Provide the [X, Y] coordinate of the cell's center where the given text is located.  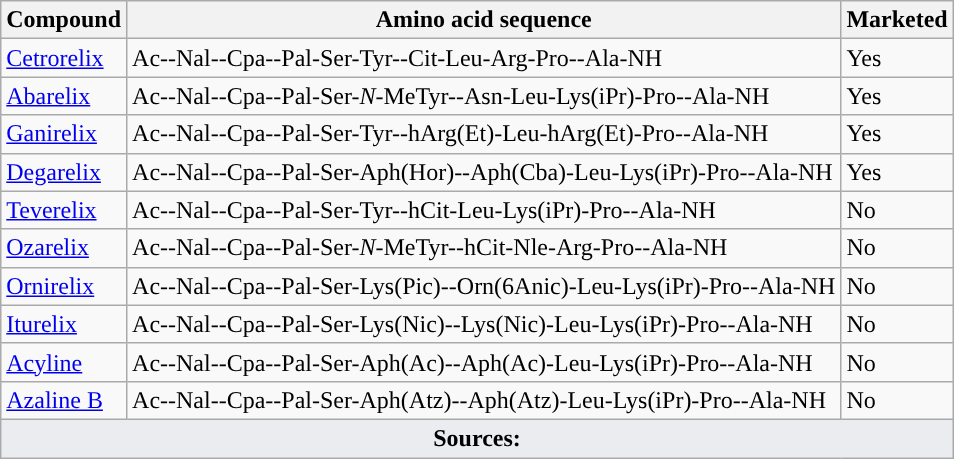
Acyline [64, 362]
Amino acid sequence [484, 20]
Ganirelix [64, 134]
Ac--Nal--Cpa--Pal-Ser-Aph(Ac)--Aph(Ac)-Leu-Lys(iPr)-Pro--Ala-NH [484, 362]
Marketed [897, 20]
Compound [64, 20]
Azaline B [64, 400]
Teverelix [64, 210]
Sources: [477, 438]
Ac--Nal--Cpa--Pal-Ser-Tyr--hArg(Et)-Leu-hArg(Et)-Pro--Ala-NH [484, 134]
Ac--Nal--Cpa--Pal-Ser-Lys(Nic)--Lys(Nic)-Leu-Lys(iPr)-Pro--Ala-NH [484, 324]
Ac--Nal--Cpa--Pal-Ser-Tyr--Cit-Leu-Arg-Pro--Ala-NH [484, 58]
Abarelix [64, 96]
Ac--Nal--Cpa--Pal-Ser-Lys(Pic)--Orn(6Anic)-Leu-Lys(iPr)-Pro--Ala-NH [484, 286]
Degarelix [64, 172]
Iturelix [64, 324]
Ac--Nal--Cpa--Pal-Ser-Aph(Hor)--Aph(Cba)-Leu-Lys(iPr)-Pro--Ala-NH [484, 172]
Ozarelix [64, 248]
Ac--Nal--Cpa--Pal-Ser-Aph(Atz)--Aph(Atz)-Leu-Lys(iPr)-Pro--Ala-NH [484, 400]
Ornirelix [64, 286]
Ac--Nal--Cpa--Pal-Ser-N-MeTyr--Asn-Leu-Lys(iPr)-Pro--Ala-NH [484, 96]
Ac--Nal--Cpa--Pal-Ser-N-MeTyr--hCit-Nle-Arg-Pro--Ala-NH [484, 248]
Ac--Nal--Cpa--Pal-Ser-Tyr--hCit-Leu-Lys(iPr)-Pro--Ala-NH [484, 210]
Cetrorelix [64, 58]
